Identify which cell holds the provided text, then report its [X, Y] central coordinate. 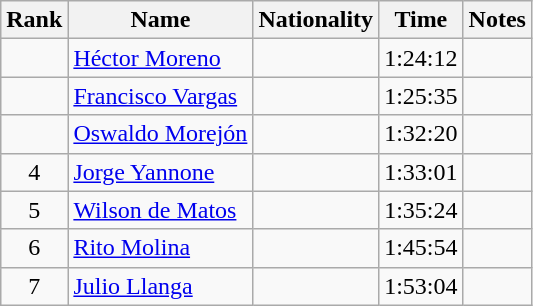
1:24:12 [421, 58]
4 [34, 172]
6 [34, 248]
1:32:20 [421, 134]
Notes [497, 20]
1:35:24 [421, 210]
Rito Molina [160, 248]
Name [160, 20]
Nationality [316, 20]
Héctor Moreno [160, 58]
Rank [34, 20]
Julio Llanga [160, 286]
5 [34, 210]
Time [421, 20]
Oswaldo Morejón [160, 134]
1:25:35 [421, 96]
1:33:01 [421, 172]
Francisco Vargas [160, 96]
Jorge Yannone [160, 172]
7 [34, 286]
1:53:04 [421, 286]
1:45:54 [421, 248]
Wilson de Matos [160, 210]
